Locate the cell with the specified text and output its (x, y) center coordinate. 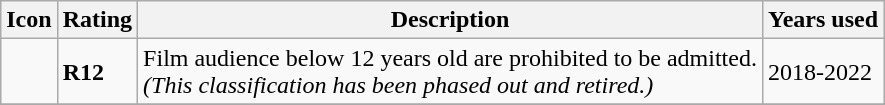
Description (450, 20)
Film audience below 12 years old are prohibited to be admitted.(This classification has been phased out and retired.) (450, 72)
Rating (97, 20)
2018-2022 (822, 72)
Years used (822, 20)
R12 (97, 72)
Icon (29, 20)
